Extract the [X, Y] coordinate from the center of the cell holding the provided text.  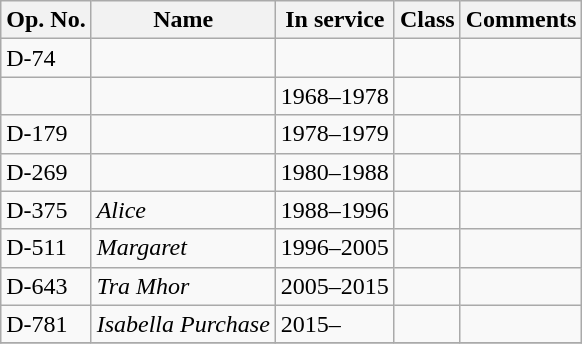
D-643 [46, 286]
D-179 [46, 134]
1988–1996 [334, 210]
1980–1988 [334, 172]
1996–2005 [334, 248]
In service [334, 20]
Isabella Purchase [183, 324]
D-269 [46, 172]
1968–1978 [334, 96]
Class [427, 20]
2015– [334, 324]
Alice [183, 210]
1978–1979 [334, 134]
D-511 [46, 248]
Tra Mhor [183, 286]
D-781 [46, 324]
D-375 [46, 210]
Name [183, 20]
Comments [521, 20]
D-74 [46, 58]
2005–2015 [334, 286]
Op. No. [46, 20]
Margaret [183, 248]
